Output the (x, y) coordinate of the center of the cell containing the given text.  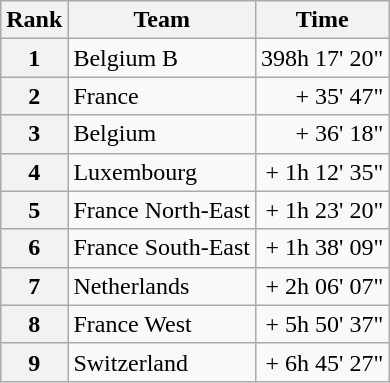
Belgium (162, 134)
Team (162, 20)
Rank (34, 20)
+ 35' 47" (322, 96)
France North-East (162, 210)
Time (322, 20)
+ 6h 45' 27" (322, 362)
+ 2h 06' 07" (322, 286)
France (162, 96)
Luxembourg (162, 172)
5 (34, 210)
9 (34, 362)
France West (162, 324)
7 (34, 286)
France South-East (162, 248)
Switzerland (162, 362)
+ 5h 50' 37" (322, 324)
1 (34, 58)
+ 1h 12' 35" (322, 172)
398h 17' 20" (322, 58)
+ 1h 23' 20" (322, 210)
+ 36' 18" (322, 134)
Belgium B (162, 58)
+ 1h 38' 09" (322, 248)
Netherlands (162, 286)
3 (34, 134)
6 (34, 248)
4 (34, 172)
2 (34, 96)
8 (34, 324)
